From the cell containing the given text, extract its center point as [X, Y] coordinate. 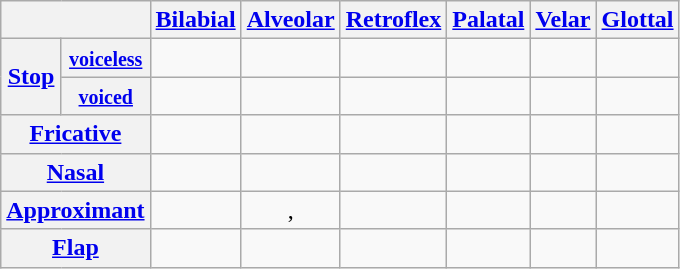
Fricative [76, 134]
Palatal [488, 20]
Velar [563, 20]
, [290, 210]
Nasal [76, 172]
Stop [32, 77]
voiceless [106, 58]
voiced [106, 96]
Alveolar [290, 20]
Approximant [76, 210]
Flap [76, 248]
Retroflex [394, 20]
Glottal [638, 20]
Bilabial [196, 20]
